From the cell containing the given text, extract its center point as (X, Y) coordinate. 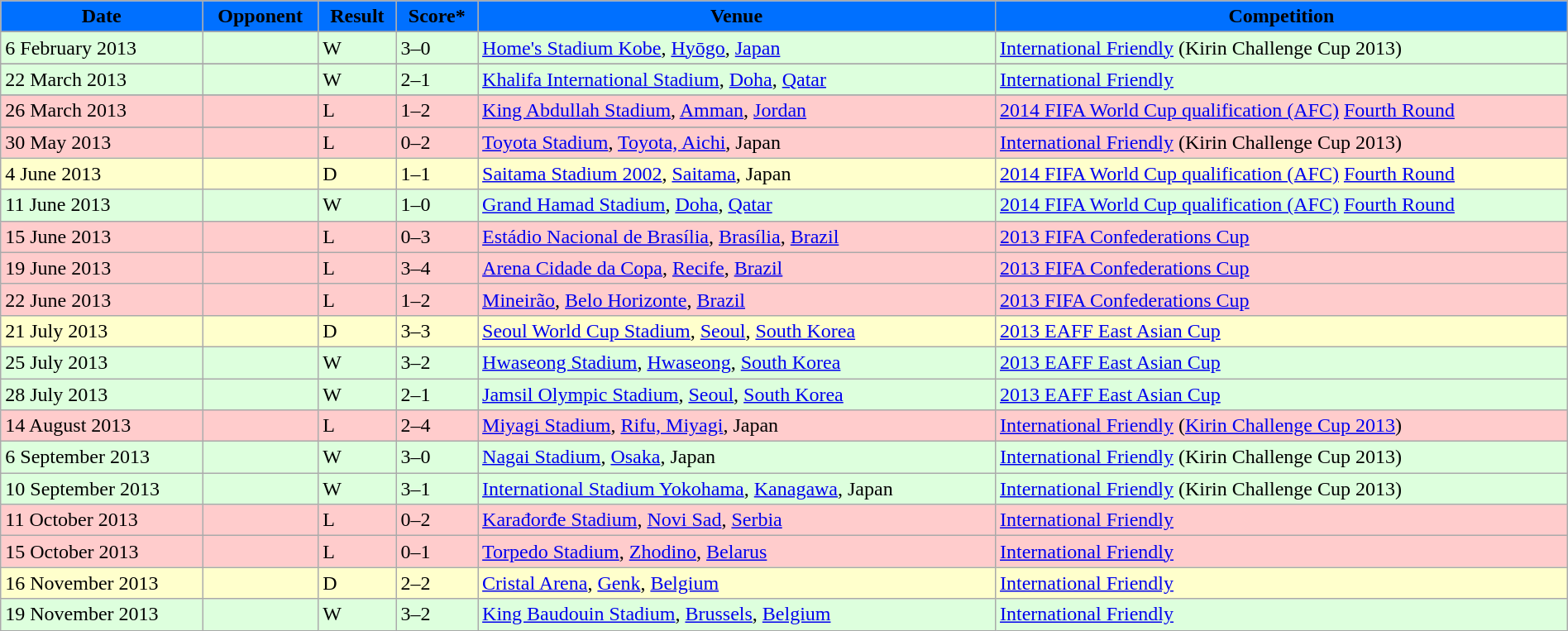
Cristal Arena, Genk, Belgium (737, 583)
3–3 (437, 331)
19 June 2013 (102, 268)
Result (357, 17)
International Stadium Yokohama, Kanagawa, Japan (737, 489)
Miyagi Stadium, Rifu, Miyagi, Japan (737, 426)
3–1 (437, 489)
Score* (437, 17)
Jamsil Olympic Stadium, Seoul, South Korea (737, 394)
2–4 (437, 426)
25 July 2013 (102, 362)
King Abdullah Stadium, Amman, Jordan (737, 111)
3–4 (437, 268)
10 September 2013 (102, 489)
Khalifa International Stadium, Doha, Qatar (737, 79)
King Baudouin Stadium, Brussels, Belgium (737, 614)
1–1 (437, 174)
26 March 2013 (102, 111)
16 November 2013 (102, 583)
22 March 2013 (102, 79)
15 October 2013 (102, 552)
Home's Stadium Kobe, Hyōgo, Japan (737, 48)
Saitama Stadium 2002, Saitama, Japan (737, 174)
Opponent (261, 17)
22 June 2013 (102, 299)
6 February 2013 (102, 48)
Mineirão, Belo Horizonte, Brazil (737, 299)
11 October 2013 (102, 520)
Karađorđe Stadium, Novi Sad, Serbia (737, 520)
28 July 2013 (102, 394)
Nagai Stadium, Osaka, Japan (737, 457)
0–3 (437, 237)
Arena Cidade da Copa, Recife, Brazil (737, 268)
11 June 2013 (102, 205)
Date (102, 17)
2–2 (437, 583)
14 August 2013 (102, 426)
0–1 (437, 552)
Estádio Nacional de Brasília, Brasília, Brazil (737, 237)
4 June 2013 (102, 174)
Torpedo Stadium, Zhodino, Belarus (737, 552)
Competition (1282, 17)
15 June 2013 (102, 237)
19 November 2013 (102, 614)
Hwaseong Stadium, Hwaseong, South Korea (737, 362)
21 July 2013 (102, 331)
Toyota Stadium, Toyota, Aichi, Japan (737, 142)
30 May 2013 (102, 142)
6 September 2013 (102, 457)
Seoul World Cup Stadium, Seoul, South Korea (737, 331)
1–0 (437, 205)
Grand Hamad Stadium, Doha, Qatar (737, 205)
Venue (737, 17)
